Provide the [x, y] coordinate of the cell's center where the given text is located.  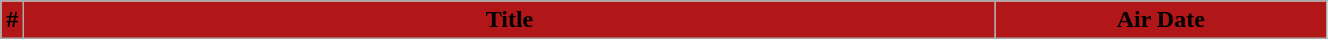
# [12, 20]
Air Date [1160, 20]
Title [510, 20]
